Determine the (x, y) coordinate at the center of the cell enclosing the given text.  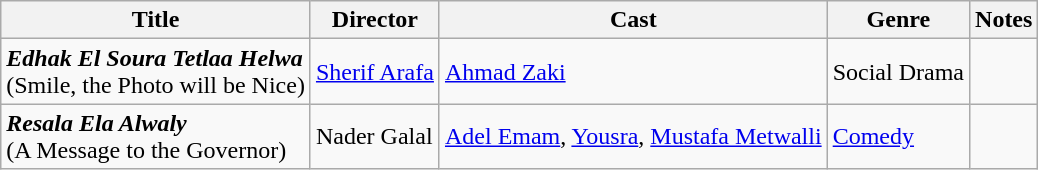
Cast (633, 20)
Comedy (898, 136)
Social Drama (898, 72)
Title (156, 20)
Ahmad Zaki (633, 72)
Director (374, 20)
Resala Ela Alwaly(A Message to the Governor) (156, 136)
Adel Emam, Yousra, Mustafa Metwalli (633, 136)
Nader Galal (374, 136)
Edhak El Soura Tetlaa Helwa(Smile, the Photo will be Nice) (156, 72)
Genre (898, 20)
Sherif Arafa (374, 72)
Notes (1004, 20)
